Provide the [X, Y] coordinate of the cell's center where the given text is located.  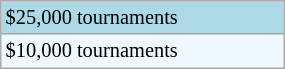
$25,000 tournaments [142, 17]
$10,000 tournaments [142, 51]
